Locate the cell with the specified text and output its [x, y] center coordinate. 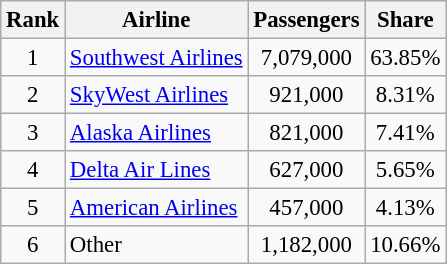
Southwest Airlines [156, 58]
Share [406, 20]
Other [156, 245]
7,079,000 [306, 58]
Delta Air Lines [156, 170]
5.65% [406, 170]
627,000 [306, 170]
SkyWest Airlines [156, 95]
8.31% [406, 95]
2 [33, 95]
Rank [33, 20]
Alaska Airlines [156, 133]
Passengers [306, 20]
821,000 [306, 133]
Airline [156, 20]
1 [33, 58]
3 [33, 133]
1,182,000 [306, 245]
4.13% [406, 208]
7.41% [406, 133]
5 [33, 208]
921,000 [306, 95]
63.85% [406, 58]
American Airlines [156, 208]
6 [33, 245]
4 [33, 170]
457,000 [306, 208]
10.66% [406, 245]
